Provide the (X, Y) coordinate of the cell's center where the given text is located.  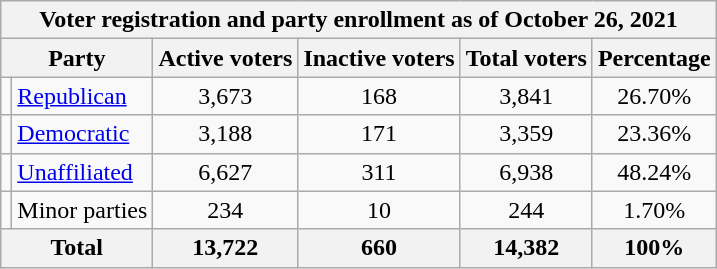
234 (226, 210)
3,359 (526, 134)
1.70% (654, 210)
Total voters (526, 58)
100% (654, 248)
Voter registration and party enrollment as of October 26, 2021 (359, 20)
6,627 (226, 172)
Party (77, 58)
14,382 (526, 248)
3,673 (226, 96)
6,938 (526, 172)
13,722 (226, 248)
660 (379, 248)
171 (379, 134)
3,841 (526, 96)
26.70% (654, 96)
10 (379, 210)
Unaffiliated (82, 172)
Inactive voters (379, 58)
168 (379, 96)
Percentage (654, 58)
244 (526, 210)
3,188 (226, 134)
Minor parties (82, 210)
48.24% (654, 172)
Democratic (82, 134)
Republican (82, 96)
Total (77, 248)
311 (379, 172)
Active voters (226, 58)
23.36% (654, 134)
